Identify which cell holds the provided text, then report its (x, y) central coordinate. 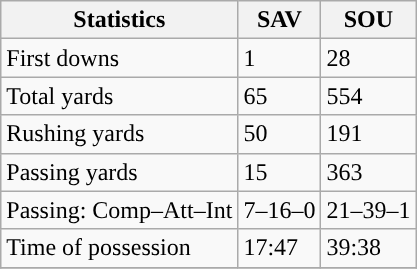
First downs (120, 58)
191 (368, 134)
363 (368, 172)
Total yards (120, 96)
Passing yards (120, 172)
SAV (280, 20)
17:47 (280, 248)
65 (280, 96)
554 (368, 96)
50 (280, 134)
Statistics (120, 20)
39:38 (368, 248)
Rushing yards (120, 134)
Passing: Comp–Att–Int (120, 210)
SOU (368, 20)
28 (368, 58)
21–39–1 (368, 210)
1 (280, 58)
Time of possession (120, 248)
7–16–0 (280, 210)
15 (280, 172)
